Return the (x, y) coordinate for the center point of the cell that contains the specified text.  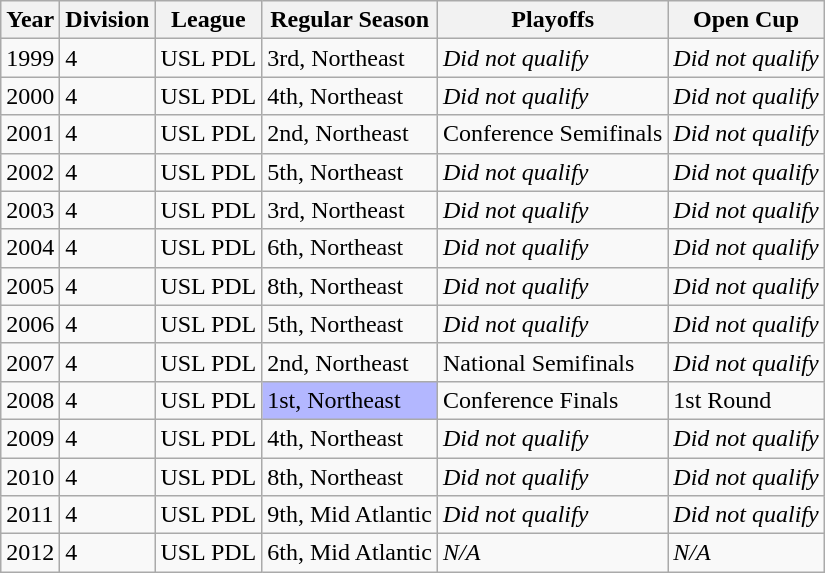
2008 (30, 400)
Conference Semifinals (552, 134)
2007 (30, 362)
2011 (30, 515)
1st, Northeast (350, 400)
6th, Northeast (350, 248)
9th, Mid Atlantic (350, 515)
1st Round (746, 400)
Conference Finals (552, 400)
Division (108, 20)
2005 (30, 286)
6th, Mid Atlantic (350, 553)
1999 (30, 58)
2003 (30, 210)
2004 (30, 248)
League (208, 20)
Open Cup (746, 20)
2000 (30, 96)
2006 (30, 324)
Playoffs (552, 20)
2012 (30, 553)
2002 (30, 172)
National Semifinals (552, 362)
Regular Season (350, 20)
Year (30, 20)
2009 (30, 438)
2001 (30, 134)
2010 (30, 477)
